Output the (x, y) coordinate of the center of the cell containing the given text.  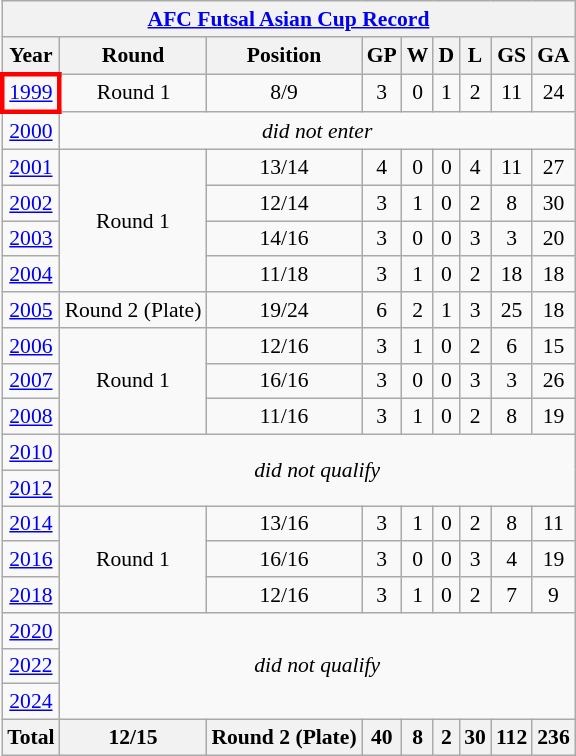
2016 (30, 560)
19/24 (284, 310)
11/18 (284, 275)
2010 (30, 453)
2005 (30, 310)
AFC Futsal Asian Cup Record (288, 19)
24 (554, 94)
1999 (30, 94)
GP (382, 56)
8/9 (284, 94)
2002 (30, 203)
7 (512, 595)
236 (554, 738)
14/16 (284, 239)
13/16 (284, 524)
2020 (30, 631)
GS (512, 56)
12/14 (284, 203)
Position (284, 56)
2003 (30, 239)
2022 (30, 666)
9 (554, 595)
2007 (30, 381)
2000 (30, 132)
GA (554, 56)
D (446, 56)
Total (30, 738)
2018 (30, 595)
13/14 (284, 168)
40 (382, 738)
11/16 (284, 417)
Round (134, 56)
25 (512, 310)
2008 (30, 417)
2006 (30, 346)
Year (30, 56)
26 (554, 381)
12/15 (134, 738)
2001 (30, 168)
112 (512, 738)
2024 (30, 702)
2014 (30, 524)
2004 (30, 275)
27 (554, 168)
15 (554, 346)
L (475, 56)
did not enter (318, 132)
20 (554, 239)
W (418, 56)
2012 (30, 488)
